Return [X, Y] of the center of cell containing provided text 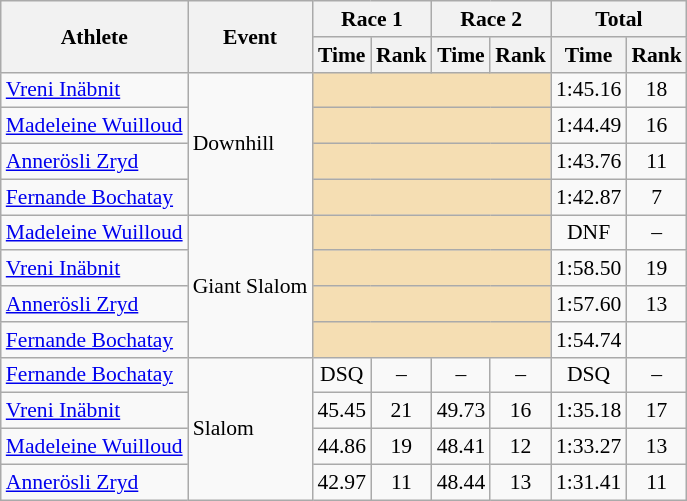
1:58.50 [588, 269]
Total [619, 19]
44.86 [342, 447]
1:45.16 [588, 90]
1:42.87 [588, 197]
1:54.74 [588, 340]
Giant Slalom [250, 286]
Race 2 [492, 19]
12 [520, 447]
48.41 [462, 447]
1:44.49 [588, 126]
7 [656, 197]
21 [402, 411]
49.73 [462, 411]
Event [250, 36]
48.44 [462, 482]
18 [656, 90]
Slalom [250, 428]
1:31.41 [588, 482]
Race 1 [372, 19]
17 [656, 411]
1:33.27 [588, 447]
45.45 [342, 411]
Athlete [94, 36]
1:57.60 [588, 304]
1:43.76 [588, 162]
1:35.18 [588, 411]
DNF [588, 233]
42.97 [342, 482]
Downhill [250, 143]
